Extract the [x, y] coordinate from the center of the cell holding the provided text.  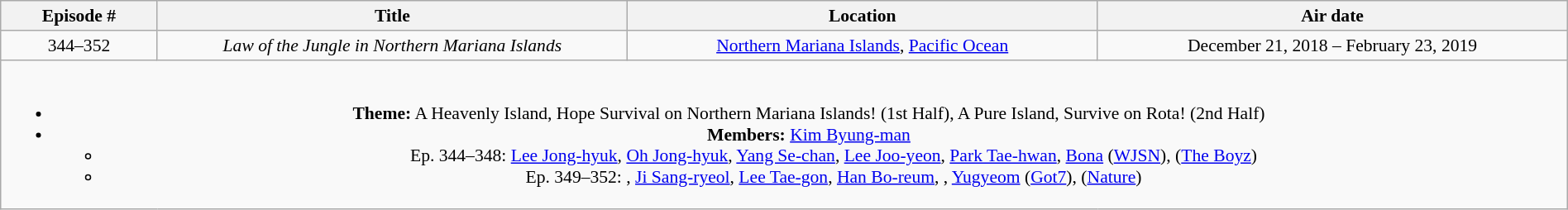
Episode # [79, 16]
Location [863, 16]
Title [392, 16]
Law of the Jungle in Northern Mariana Islands [392, 45]
December 21, 2018 – February 23, 2019 [1332, 45]
Northern Mariana Islands, Pacific Ocean [863, 45]
344–352 [79, 45]
Air date [1332, 16]
